Return the [X, Y] coordinate for the center point of the cell that contains the specified text.  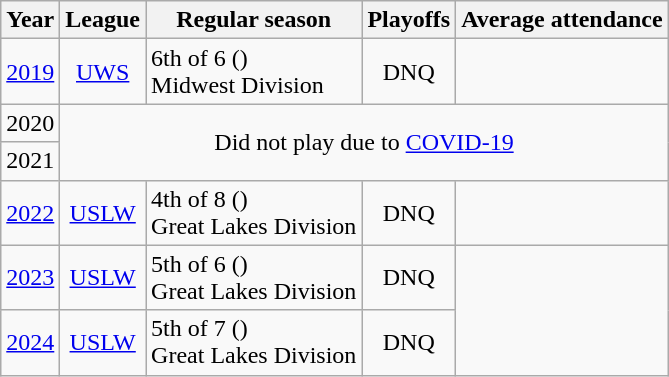
2020 [30, 123]
UWS [103, 72]
6th of 6 ()Midwest Division [254, 72]
2024 [30, 342]
2022 [30, 212]
5th of 7 ()Great Lakes Division [254, 342]
Playoffs [409, 20]
5th of 6 ()Great Lakes Division [254, 278]
Year [30, 20]
4th of 8 ()Great Lakes Division [254, 212]
2023 [30, 278]
Average attendance [562, 20]
Did not play due to COVID-19 [364, 142]
Regular season [254, 20]
League [103, 20]
2019 [30, 72]
2021 [30, 161]
